Search for the cell housing the specified text and yield its [x, y] center coordinate. 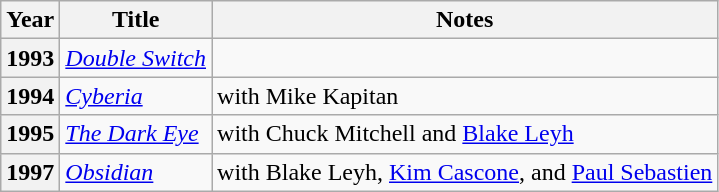
1994 [30, 96]
The Dark Eye [136, 134]
1997 [30, 172]
Cyberia [136, 96]
1995 [30, 134]
with Mike Kapitan [465, 96]
with Blake Leyh, Kim Cascone, and Paul Sebastien [465, 172]
Double Switch [136, 58]
Year [30, 20]
1993 [30, 58]
Notes [465, 20]
Obsidian [136, 172]
Title [136, 20]
with Chuck Mitchell and Blake Leyh [465, 134]
